Determine the [X, Y] coordinate at the center of the cell enclosing the given text.  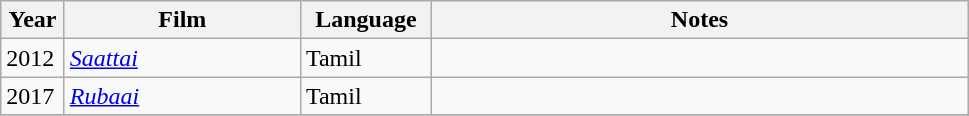
2017 [33, 96]
Film [182, 20]
2012 [33, 58]
Year [33, 20]
Rubaai [182, 96]
Notes [699, 20]
Language [366, 20]
Saattai [182, 58]
